Find where the given text appears and provide that cell's center as (X, Y) coordinate. 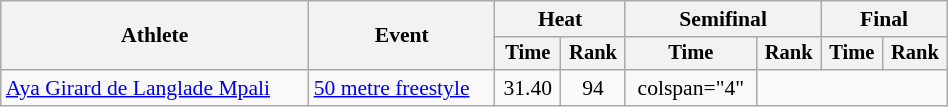
Semifinal (723, 19)
Heat (560, 19)
Athlete (155, 36)
94 (594, 88)
Aya Girard de Langlade Mpali (155, 88)
50 metre freestyle (402, 88)
Event (402, 36)
Final (884, 19)
31.40 (528, 88)
colspan="4" (690, 88)
